Identify which cell holds the provided text, then report its [x, y] central coordinate. 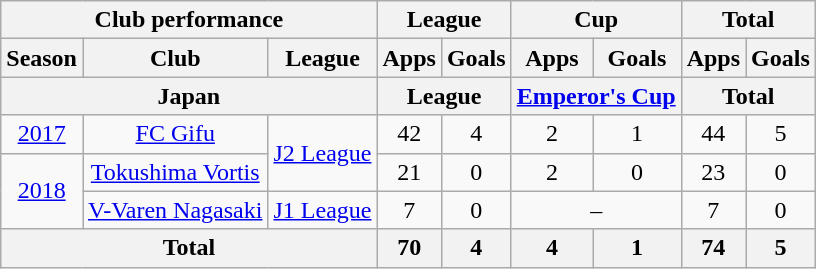
J2 League [322, 153]
Club performance [189, 20]
– [596, 210]
FC Gifu [174, 134]
Japan [189, 96]
70 [409, 248]
Cup [596, 20]
44 [713, 134]
74 [713, 248]
Season [42, 58]
Club [174, 58]
2018 [42, 191]
21 [409, 172]
42 [409, 134]
V-Varen Nagasaki [174, 210]
Emperor's Cup [596, 96]
J1 League [322, 210]
2017 [42, 134]
Tokushima Vortis [174, 172]
23 [713, 172]
